Pinpoint the cell where the given text exists, returning its (x, y) midpoint coordinate. 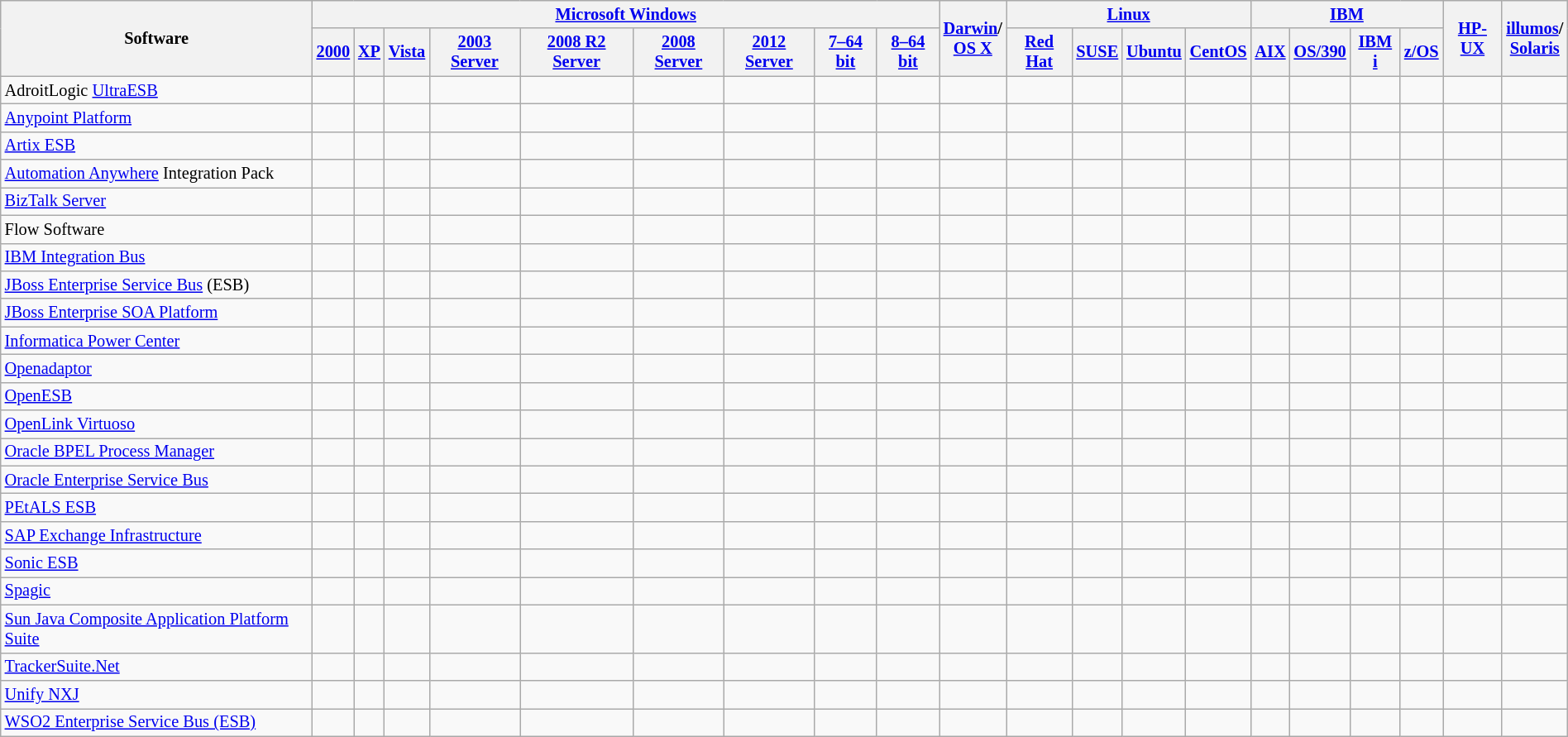
Sonic ESB (157, 563)
Flow Software (157, 229)
Informatica Power Center (157, 341)
Anypoint Platform (157, 118)
z/OS (1422, 52)
7–64 bit (846, 52)
Vista (407, 52)
Linux (1129, 15)
OpenLink Virtuoso (157, 424)
Software (157, 38)
HP-UX (1473, 38)
8–64 bit (908, 52)
Ubuntu (1154, 52)
2008 Server (679, 52)
IBM (1346, 15)
OS/390 (1320, 52)
JBoss Enterprise Service Bus (ESB) (157, 285)
Red Hat (1040, 52)
Sun Java Composite Application Platform Suite (157, 629)
SUSE (1097, 52)
Unify NXJ (157, 695)
2012 Server (769, 52)
AdroitLogic UltraESB (157, 90)
XP (369, 52)
SAP Exchange Infrastructure (157, 536)
WSO2 Enterprise Service Bus (ESB) (157, 722)
JBoss Enterprise SOA Platform (157, 313)
2008 R2 Server (577, 52)
IBM i (1375, 52)
BizTalk Server (157, 202)
OpenESB (157, 396)
Automation Anywhere Integration Pack (157, 174)
Microsoft Windows (626, 15)
CentOS (1219, 52)
Artix ESB (157, 146)
Darwin/OS X (973, 38)
IBM Integration Bus (157, 257)
TrackerSuite.Net (157, 667)
Oracle BPEL Process Manager (157, 452)
Spagic (157, 591)
Openadaptor (157, 369)
AIX (1270, 52)
2003 Server (475, 52)
2000 (333, 52)
illumos/Solaris (1535, 38)
Oracle Enterprise Service Bus (157, 480)
PEtALS ESB (157, 508)
